Find where the given text appears and provide that cell's center as (X, Y) coordinate. 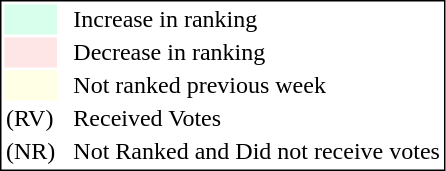
Not ranked previous week (257, 85)
Not Ranked and Did not receive votes (257, 151)
Decrease in ranking (257, 53)
Increase in ranking (257, 19)
Received Votes (257, 119)
(NR) (30, 151)
(RV) (30, 119)
